For the text-containing cell, return its midpoint in (x, y) coordinate format. 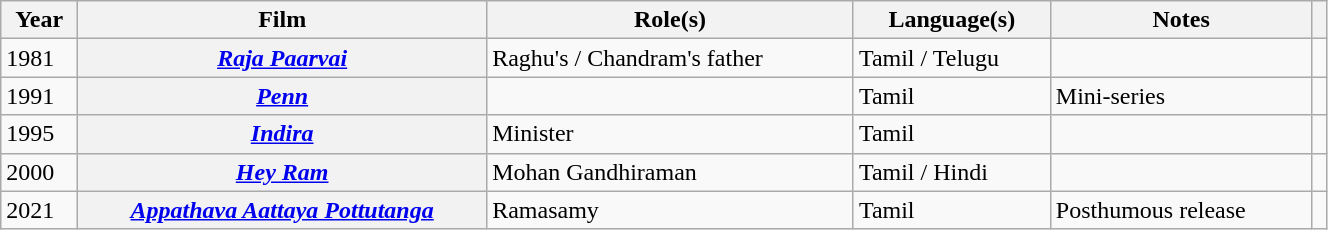
1981 (40, 58)
Film (282, 20)
Language(s) (952, 20)
Indira (282, 134)
1995 (40, 134)
Mohan Gandhiraman (670, 172)
Hey Ram (282, 172)
Role(s) (670, 20)
Posthumous release (1181, 210)
Mini-series (1181, 96)
Year (40, 20)
Ramasamy (670, 210)
Notes (1181, 20)
Raghu's / Chandram's father (670, 58)
Tamil / Hindi (952, 172)
Tamil / Telugu (952, 58)
2021 (40, 210)
2000 (40, 172)
Penn (282, 96)
Raja Paarvai (282, 58)
Minister (670, 134)
1991 (40, 96)
Appathava Aattaya Pottutanga (282, 210)
